Return the (X, Y) coordinate for the center point of the cell that contains the specified text.  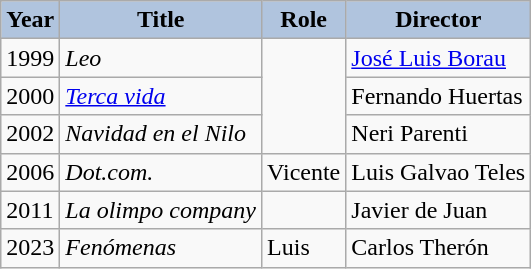
2011 (30, 210)
Role (304, 20)
Fernando Huertas (438, 96)
Vicente (304, 172)
2002 (30, 134)
Title (161, 20)
2023 (30, 248)
Luis (304, 248)
1999 (30, 58)
Neri Parenti (438, 134)
Fenómenas (161, 248)
Carlos Therón (438, 248)
2000 (30, 96)
Terca vida (161, 96)
José Luis Borau (438, 58)
Year (30, 20)
Leo (161, 58)
Director (438, 20)
Navidad en el Nilo (161, 134)
Javier de Juan (438, 210)
Luis Galvao Teles (438, 172)
La olimpo company (161, 210)
2006 (30, 172)
Dot.com. (161, 172)
